Pinpoint the cell where the given text exists, returning its (x, y) midpoint coordinate. 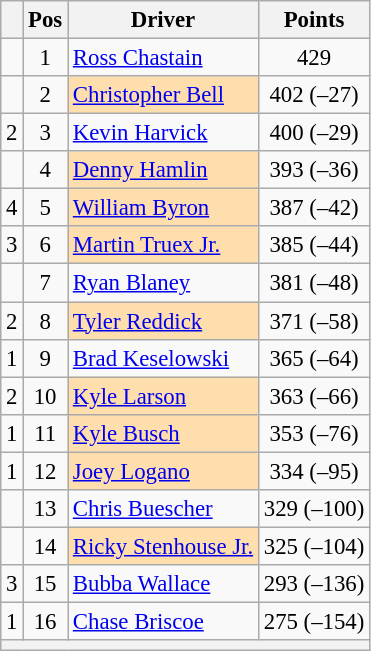
385 (–44) (314, 245)
7 (46, 283)
11 (46, 433)
Kevin Harvick (164, 133)
400 (–29) (314, 133)
Tyler Reddick (164, 321)
293 (–136) (314, 584)
387 (–42) (314, 208)
363 (–66) (314, 396)
329 (–100) (314, 509)
365 (–64) (314, 358)
Ross Chastain (164, 58)
Martin Truex Jr. (164, 245)
Points (314, 20)
6 (46, 245)
Kyle Busch (164, 433)
Pos (46, 20)
275 (–154) (314, 621)
William Byron (164, 208)
15 (46, 584)
8 (46, 321)
Christopher Bell (164, 95)
14 (46, 546)
12 (46, 471)
Driver (164, 20)
Bubba Wallace (164, 584)
Chase Briscoe (164, 621)
13 (46, 509)
Joey Logano (164, 471)
325 (–104) (314, 546)
Ricky Stenhouse Jr. (164, 546)
393 (–36) (314, 170)
5 (46, 208)
381 (–48) (314, 283)
353 (–76) (314, 433)
Denny Hamlin (164, 170)
10 (46, 396)
371 (–58) (314, 321)
334 (–95) (314, 471)
16 (46, 621)
Chris Buescher (164, 509)
9 (46, 358)
Ryan Blaney (164, 283)
Brad Keselowski (164, 358)
Kyle Larson (164, 396)
402 (–27) (314, 95)
429 (314, 58)
